Identify which cell holds the provided text, then report its (x, y) central coordinate. 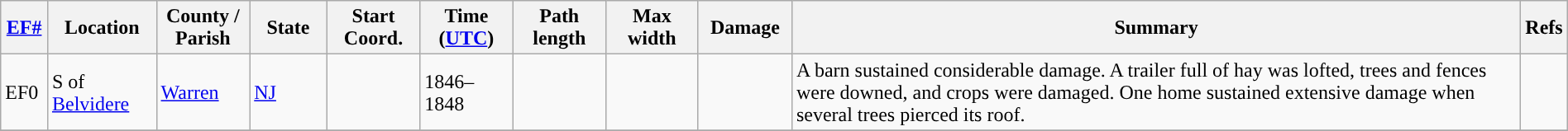
Refs (1545, 28)
Warren (203, 92)
Max width (652, 28)
Time (UTC) (466, 28)
NJ (289, 92)
County / Parish (203, 28)
1846–1848 (466, 92)
Damage (744, 28)
Location (102, 28)
Summary (1156, 28)
EF0 (25, 92)
State (289, 28)
S of Belvidere (102, 92)
Start Coord. (373, 28)
EF# (25, 28)
Path length (559, 28)
